Determine the [x, y] coordinate at the center of the cell enclosing the given text.  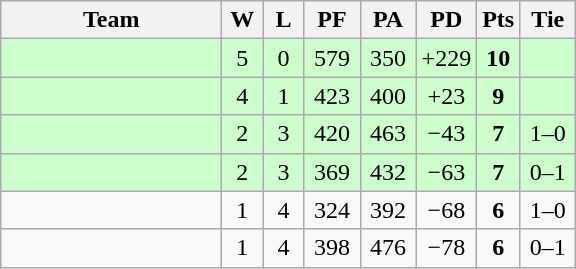
Pts [498, 20]
400 [388, 96]
579 [332, 58]
10 [498, 58]
−63 [446, 172]
432 [388, 172]
9 [498, 96]
369 [332, 172]
463 [388, 134]
324 [332, 210]
PA [388, 20]
W [242, 20]
476 [388, 248]
L [284, 20]
398 [332, 248]
Tie [548, 20]
PD [446, 20]
420 [332, 134]
PF [332, 20]
−43 [446, 134]
+23 [446, 96]
+229 [446, 58]
−68 [446, 210]
423 [332, 96]
392 [388, 210]
5 [242, 58]
Team [112, 20]
350 [388, 58]
0 [284, 58]
−78 [446, 248]
